Provide the [X, Y] coordinate of the cell's center where the given text is located.  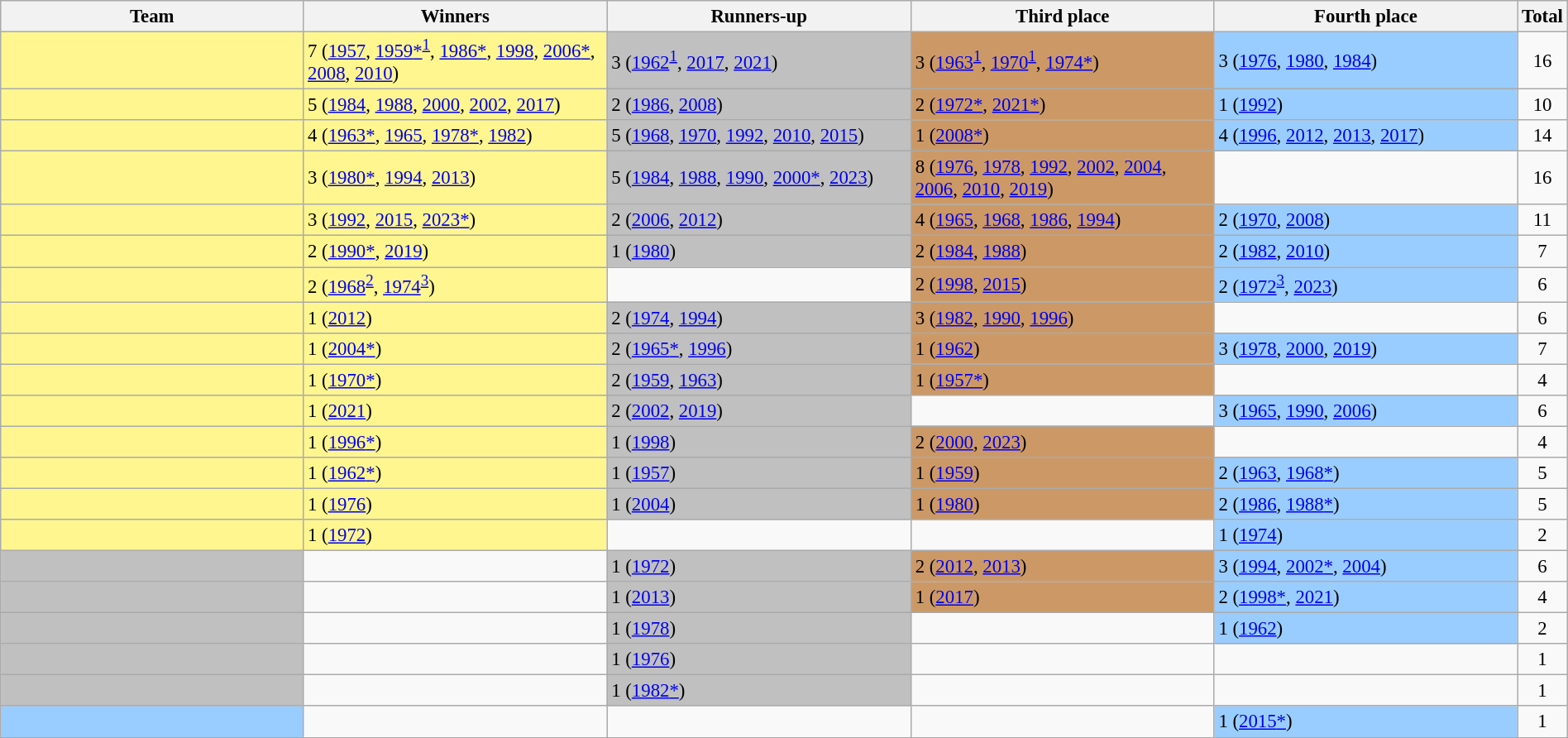
2 (1965*, 1996) [759, 348]
7 (1957, 1959*1, 1986*, 1998, 2006*, 2008, 2010) [455, 61]
5 (1984, 1988, 2000, 2002, 2017) [455, 105]
2 (1998, 2015) [1062, 285]
5 (1968, 1970, 1992, 2010, 2015) [759, 136]
4 (1965, 1968, 1986, 1994) [1062, 221]
1 (1978) [759, 629]
1 (1998) [759, 442]
1 (1982*) [759, 691]
2 (1972*, 2021*) [1062, 105]
1 (2015*) [1366, 722]
1 (2021) [455, 411]
1 (1959) [1062, 473]
1 (1992) [1366, 105]
3 (1992, 2015, 2023*) [455, 221]
2 (2002, 2019) [759, 411]
2 (1970, 2008) [1366, 221]
1 (2004) [759, 504]
1 (1957*) [1062, 380]
11 [1542, 221]
2 (2006, 2012) [759, 221]
2 (1986, 2008) [759, 105]
2 (1984, 1988) [1062, 252]
3 (1978, 2000, 2019) [1366, 348]
1 (1957) [759, 473]
1 (1970*) [455, 380]
4 (1963*, 1965, 1978*, 1982) [455, 136]
2 (1998*, 2021) [1366, 597]
2 (2000, 2023) [1062, 442]
3 (1994, 2002*, 2004) [1366, 567]
3 (1982, 1990, 1996) [1062, 318]
1 (2004*) [455, 348]
10 [1542, 105]
1 (1962*) [455, 473]
Runners-up [759, 17]
2 (1986, 1988*) [1366, 504]
8 (1976, 1978, 1992, 2002, 2004, 2006, 2010, 2019) [1062, 179]
2 (1974, 1994) [759, 318]
3 (1965, 1990, 2006) [1366, 411]
Winners [455, 17]
Team [152, 17]
3 (1980*, 1994, 2013) [455, 179]
2 (1963, 1968*) [1366, 473]
2 (19723, 2023) [1366, 285]
2 (1959, 1963) [759, 380]
2 (1990*, 2019) [455, 252]
2 (1982, 2010) [1366, 252]
2 (19682, 19743) [455, 285]
14 [1542, 136]
2 (2012, 2013) [1062, 567]
1 (2017) [1062, 597]
3 (19631, 19701, 1974*) [1062, 61]
3 (1976, 1980, 1984) [1366, 61]
4 (1996, 2012, 2013, 2017) [1366, 136]
1 (1974) [1366, 535]
Total [1542, 17]
1 (2013) [759, 597]
3 (19621, 2017, 2021) [759, 61]
5 (1984, 1988, 1990, 2000*, 2023) [759, 179]
1 (2008*) [1062, 136]
1 (2012) [455, 318]
Third place [1062, 17]
Fourth place [1366, 17]
1 (1996*) [455, 442]
